Pinpoint the cell where the given text exists, returning its [X, Y] midpoint coordinate. 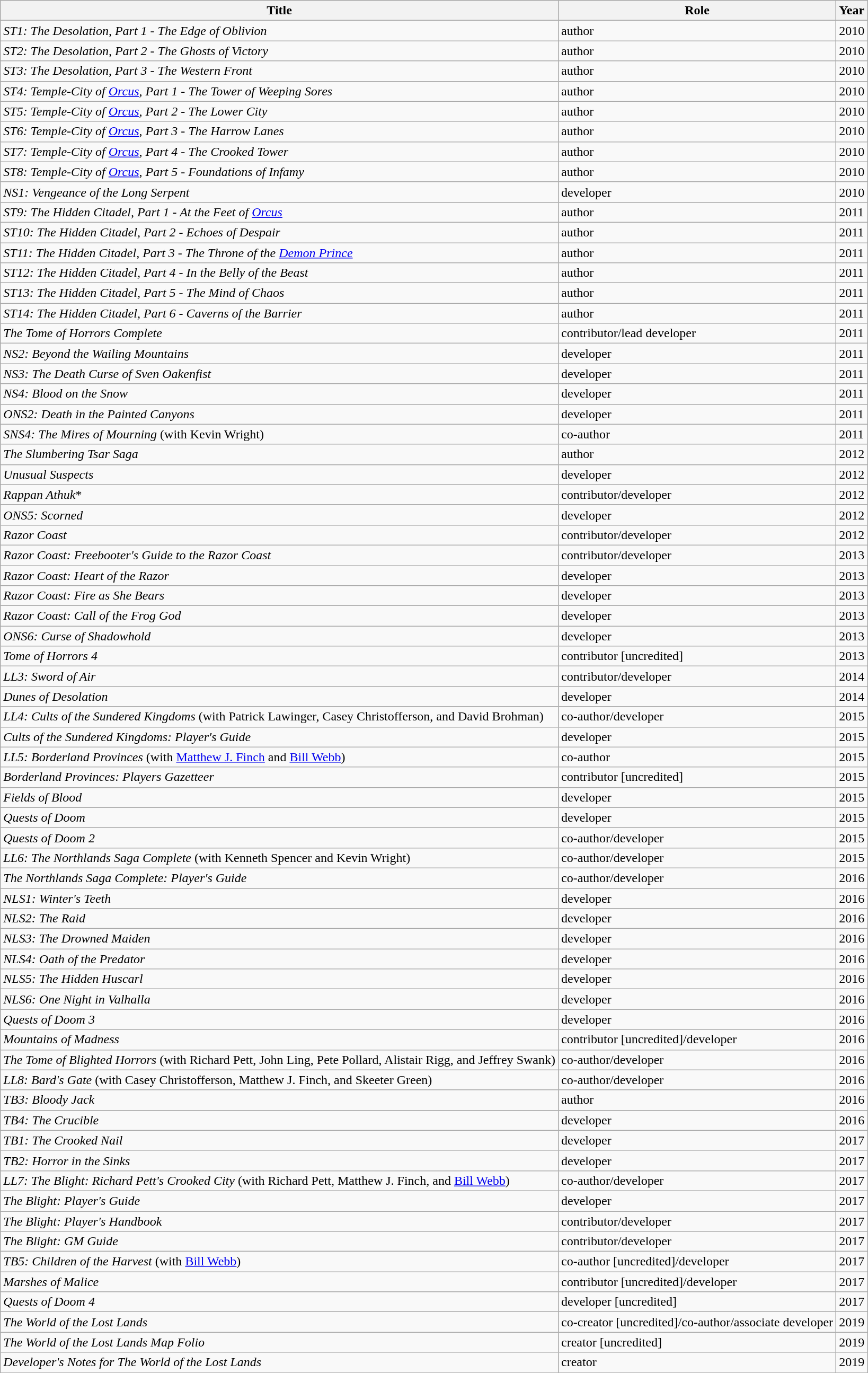
ST11: The Hidden Citadel, Part 3 - The Throne of the Demon Prince [280, 253]
ST8: Temple-City of Orcus, Part 5 - Foundations of Infamy [280, 172]
Razor Coast [280, 535]
Borderland Provinces: Players Gazetteer [280, 777]
developer [uncredited] [697, 1302]
Razor Coast: Fire as She Bears [280, 596]
TB1: The Crooked Nail [280, 1140]
NS4: Blood on the Snow [280, 394]
ST1: The Desolation, Part 1 - The Edge of Oblivion [280, 31]
LL3: Sword of Air [280, 676]
creator [uncredited] [697, 1342]
ST3: The Desolation, Part 3 - The Western Front [280, 71]
NLS4: Oath of the Predator [280, 959]
The Blight: Player's Guide [280, 1201]
Razor Coast: Heart of the Razor [280, 575]
SNS4: The Mires of Mourning (with Kevin Wright) [280, 434]
ONS6: Curse of Shadowhold [280, 636]
The Blight: Player's Handbook [280, 1221]
Cults of the Sundered Kingdoms: Player's Guide [280, 737]
NLS3: The Drowned Maiden [280, 939]
The Northlands Saga Complete: Player's Guide [280, 878]
Quests of Doom [280, 817]
TB3: Bloody Jack [280, 1100]
TB5: Children of the Harvest (with Bill Webb) [280, 1262]
Quests of Doom 3 [280, 1019]
Developer's Notes for The World of the Lost Lands [280, 1362]
Marshes of Malice [280, 1282]
Mountains of Madness [280, 1040]
Title [280, 11]
ONS2: Death in the Painted Canyons [280, 414]
The Tome of Horrors Complete [280, 333]
Role [697, 11]
LL8: Bard's Gate (with Casey Christofferson, Matthew J. Finch, and Skeeter Green) [280, 1080]
The Tome of Blighted Horrors (with Richard Pett, John Ling, Pete Pollard, Alistair Rigg, and Jeffrey Swank) [280, 1060]
LL4: Cults of the Sundered Kingdoms (with Patrick Lawinger, Casey Christofferson, and David Brohman) [280, 717]
The World of the Lost Lands [280, 1322]
Tome of Horrors 4 [280, 656]
LL6: The Northlands Saga Complete (with Kenneth Spencer and Kevin Wright) [280, 858]
TB4: The Crucible [280, 1120]
NS2: Beyond the Wailing Mountains [280, 354]
Year [852, 11]
ST10: The Hidden Citadel, Part 2 - Echoes of Despair [280, 232]
Dunes of Desolation [280, 697]
ST2: The Desolation, Part 2 - The Ghosts of Victory [280, 51]
The Slumbering Tsar Saga [280, 454]
TB2: Horror in the Sinks [280, 1160]
NLS6: One Night in Valhalla [280, 999]
Razor Coast: Freebooter's Guide to the Razor Coast [280, 555]
Rappan Athuk* [280, 495]
Unusual Suspects [280, 474]
LL5: Borderland Provinces (with Matthew J. Finch and Bill Webb) [280, 757]
ST5: Temple-City of Orcus, Part 2 - The Lower City [280, 111]
ST12: The Hidden Citadel, Part 4 - In the Belly of the Beast [280, 273]
Quests of Doom 4 [280, 1302]
ST4: Temple-City of Orcus, Part 1 - The Tower of Weeping Sores [280, 91]
ONS5: Scorned [280, 515]
Fields of Blood [280, 797]
co-creator [uncredited]/co-author/associate developer [697, 1322]
Quests of Doom 2 [280, 838]
LL7: The Blight: Richard Pett's Crooked City (with Richard Pett, Matthew J. Finch, and Bill Webb) [280, 1181]
ST9: The Hidden Citadel, Part 1 - At the Feet of Orcus [280, 212]
The World of the Lost Lands Map Folio [280, 1342]
ST7: Temple-City of Orcus, Part 4 - The Crooked Tower [280, 152]
creator [697, 1362]
NLS2: The Raid [280, 919]
Razor Coast: Call of the Frog God [280, 616]
The Blight: GM Guide [280, 1242]
NS1: Vengeance of the Long Serpent [280, 192]
NLS5: The Hidden Huscarl [280, 979]
ST6: Temple-City of Orcus, Part 3 - The Harrow Lanes [280, 131]
contributor/lead developer [697, 333]
NLS1: Winter's Teeth [280, 899]
NS3: The Death Curse of Sven Oakenfist [280, 374]
co-author [uncredited]/developer [697, 1262]
ST13: The Hidden Citadel, Part 5 - The Mind of Chaos [280, 293]
ST14: The Hidden Citadel, Part 6 - Caverns of the Barrier [280, 313]
